Find where the given text appears and provide that cell's center as [x, y] coordinate. 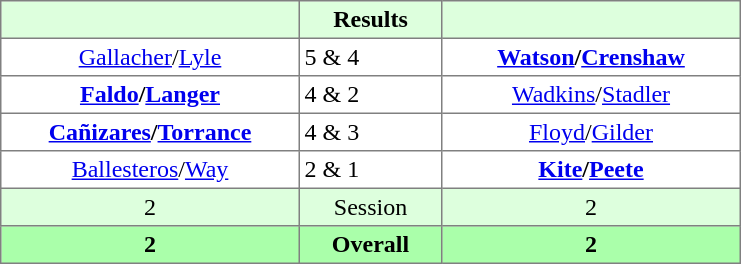
Overall [370, 245]
4 & 3 [370, 132]
5 & 4 [370, 57]
Floyd/Gilder [591, 132]
4 & 2 [370, 95]
Faldo/Langer [150, 95]
Results [370, 20]
2 & 1 [370, 170]
Watson/Crenshaw [591, 57]
Session [370, 207]
Ballesteros/Way [150, 170]
Cañizares/Torrance [150, 132]
Wadkins/Stadler [591, 95]
Kite/Peete [591, 170]
Gallacher/Lyle [150, 57]
